Return [X, Y] of the center of cell containing provided text 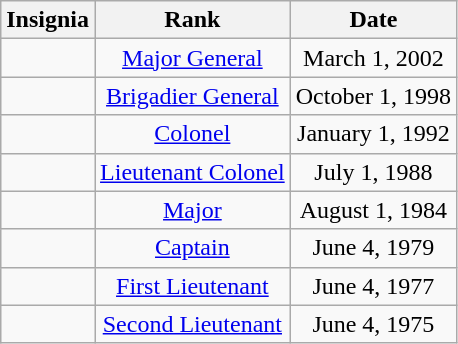
Major General [193, 58]
August 1, 1984 [373, 210]
Rank [193, 20]
June 4, 1979 [373, 248]
Insignia [48, 20]
July 1, 1988 [373, 172]
Brigadier General [193, 96]
June 4, 1977 [373, 286]
Colonel [193, 134]
Captain [193, 248]
First Lieutenant [193, 286]
Date [373, 20]
Lieutenant Colonel [193, 172]
Major [193, 210]
March 1, 2002 [373, 58]
Second Lieutenant [193, 324]
June 4, 1975 [373, 324]
January 1, 1992 [373, 134]
October 1, 1998 [373, 96]
